Determine the [x, y] coordinate at the center of the cell enclosing the given text.  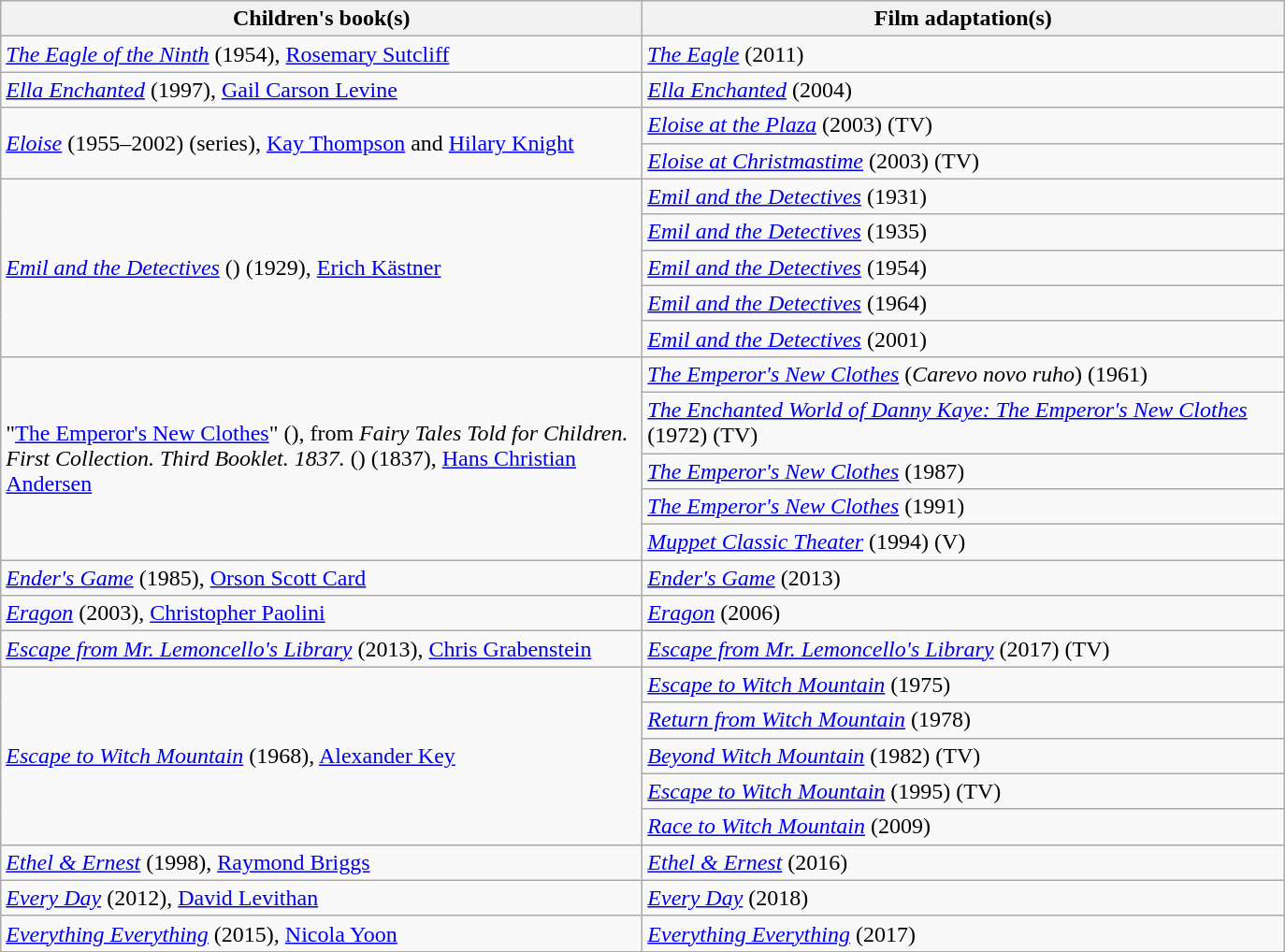
Everything Everything (2017) [963, 933]
The Emperor's New Clothes (Carevo novo ruho) (1961) [963, 374]
Film adaptation(s) [963, 19]
Emil and the Detectives (1931) [963, 196]
Every Day (2018) [963, 898]
Beyond Witch Mountain (1982) (TV) [963, 756]
Ella Enchanted (2004) [963, 90]
Race to Witch Mountain (2009) [963, 827]
Emil and the Detectives (1935) [963, 232]
The Emperor's New Clothes (1991) [963, 507]
Emil and the Detectives (2001) [963, 339]
Escape from Mr. Lemoncello's Library (2017) (TV) [963, 649]
Emil and the Detectives () (1929), Erich Kästner [322, 267]
Eragon (2003), Christopher Paolini [322, 613]
Escape to Witch Mountain (1968), Alexander Key [322, 756]
Escape to Witch Mountain (1995) (TV) [963, 791]
Escape to Witch Mountain (1975) [963, 685]
Ender's Game (1985), Orson Scott Card [322, 578]
Eloise at Christmastime (2003) (TV) [963, 161]
Emil and the Detectives (1964) [963, 303]
The Eagle of the Ninth (1954), Rosemary Sutcliff [322, 54]
Eragon (2006) [963, 613]
Ender's Game (2013) [963, 578]
The Emperor's New Clothes (1987) [963, 470]
The Eagle (2011) [963, 54]
Return from Witch Mountain (1978) [963, 720]
Ella Enchanted (1997), Gail Carson Levine [322, 90]
Children's book(s) [322, 19]
Emil and the Detectives (1954) [963, 267]
Everything Everything (2015), Nicola Yoon [322, 933]
Eloise (1955–2002) (series), Kay Thompson and Hilary Knight [322, 143]
Ethel & Ernest (1998), Raymond Briggs [322, 862]
Escape from Mr. Lemoncello's Library (2013), Chris Grabenstein [322, 649]
Muppet Classic Theater (1994) (V) [963, 542]
Every Day (2012), David Levithan [322, 898]
The Enchanted World of Danny Kaye: The Emperor's New Clothes (1972) (TV) [963, 423]
Ethel & Ernest (2016) [963, 862]
"The Emperor's New Clothes" (), from Fairy Tales Told for Children. First Collection. Third Booklet. 1837. () (1837), Hans Christian Andersen [322, 458]
Eloise at the Plaza (2003) (TV) [963, 125]
